Locate the cell with the specified text and output its [X, Y] center coordinate. 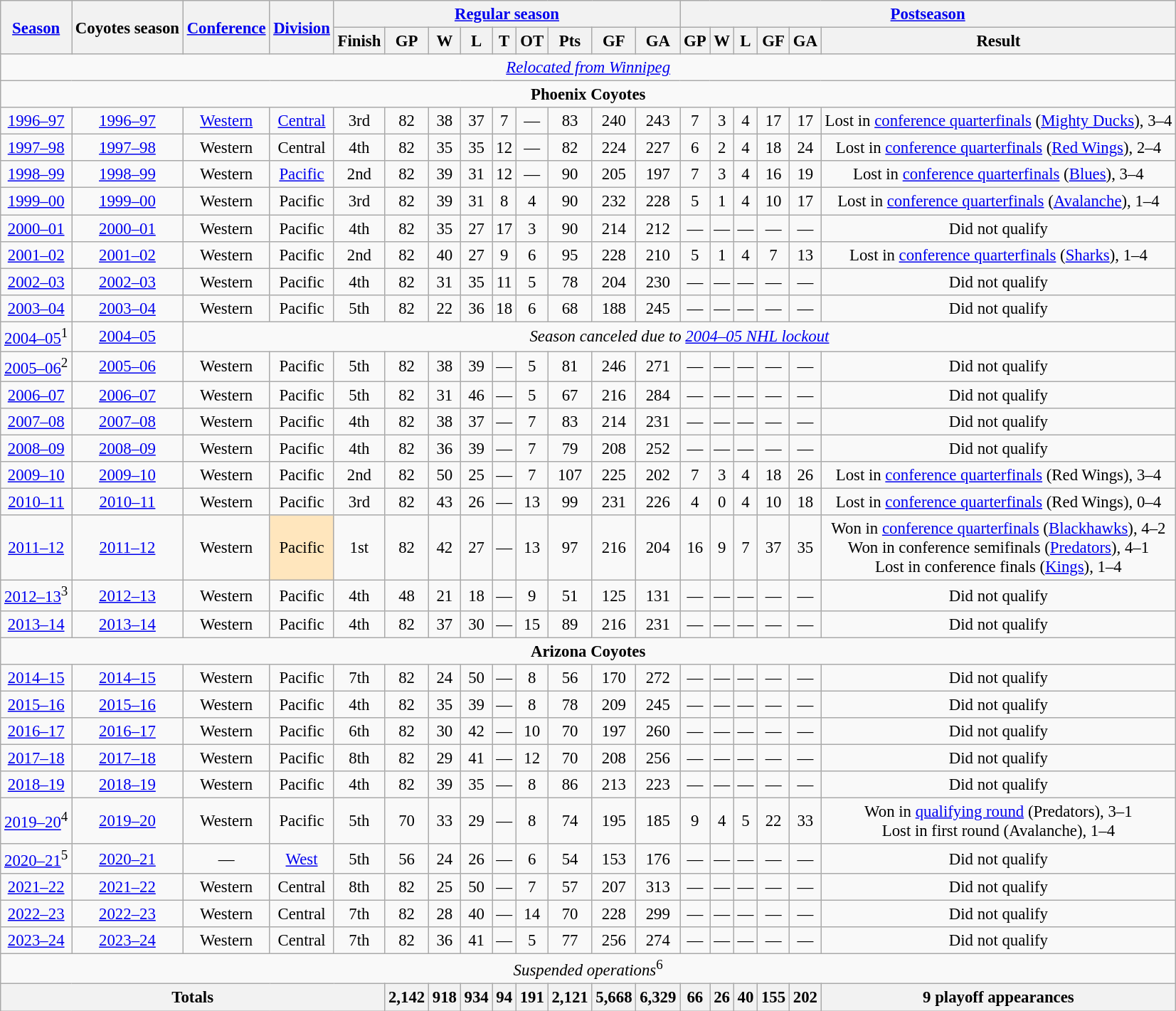
Regular season [507, 14]
224 [614, 148]
2004–05 [128, 337]
Totals [193, 997]
68 [570, 308]
Postseason [928, 14]
43 [444, 502]
Lost in conference quarterfinals (Red Wings), 3–4 [998, 475]
77 [570, 941]
Conference [226, 27]
2020–21 [128, 859]
Pts [570, 41]
Relocated from Winnipeg [588, 68]
46 [477, 395]
271 [658, 366]
57 [570, 887]
170 [614, 677]
240 [614, 121]
230 [658, 282]
155 [774, 997]
Coyotes season [128, 27]
9 playoff appearances [998, 997]
Finish [359, 41]
89 [570, 624]
Lost in conference quarterfinals (Red Wings), 0–4 [998, 502]
5,668 [614, 997]
107 [570, 475]
Season [36, 27]
252 [658, 449]
299 [658, 914]
205 [614, 174]
246 [614, 366]
66 [695, 997]
67 [570, 395]
2012–13 [128, 596]
86 [570, 785]
243 [658, 121]
176 [658, 859]
260 [658, 731]
226 [658, 502]
West [302, 859]
2005–06 [128, 366]
2020–215 [36, 859]
54 [570, 859]
Division [302, 27]
232 [614, 201]
2,142 [407, 997]
1st [359, 548]
918 [444, 997]
0 [721, 502]
210 [658, 255]
OT [532, 41]
2,121 [570, 997]
Lost in conference quarterfinals (Red Wings), 2–4 [998, 148]
79 [570, 449]
125 [614, 596]
Phoenix Coyotes [588, 95]
Won in qualifying round (Predators), 3–1Lost in first round (Avalanche), 1–4 [998, 821]
14 [532, 914]
225 [614, 475]
2019–20 [128, 821]
99 [570, 502]
227 [658, 148]
207 [614, 887]
Won in conference quarterfinals (Blackhawks), 4–2Won in conference semifinals (Predators), 4–1Lost in conference finals (Kings), 1–4 [998, 548]
15 [532, 624]
274 [658, 941]
213 [614, 785]
2005–062 [36, 366]
T [504, 41]
934 [477, 997]
Lost in conference quarterfinals (Sharks), 1–4 [998, 255]
Lost in conference quarterfinals (Mighty Ducks), 3–4 [998, 121]
21 [444, 596]
191 [532, 997]
48 [407, 596]
185 [658, 821]
74 [570, 821]
2019–204 [36, 821]
284 [658, 395]
209 [614, 704]
Lost in conference quarterfinals (Avalanche), 1–4 [998, 201]
19 [805, 174]
2 [721, 148]
51 [570, 596]
95 [570, 255]
2012–133 [36, 596]
195 [614, 821]
188 [614, 308]
11 [504, 282]
Season canceled due to 2004–05 NHL lockout [679, 337]
Arizona Coyotes [588, 651]
223 [658, 785]
6,329 [658, 997]
131 [658, 596]
6th [359, 731]
272 [658, 677]
28 [444, 914]
153 [614, 859]
81 [570, 366]
97 [570, 548]
Suspended operations6 [588, 969]
94 [504, 997]
313 [658, 887]
Result [998, 41]
2004–051 [36, 337]
212 [658, 228]
Lost in conference quarterfinals (Blues), 3–4 [998, 174]
